Extract the [X, Y] coordinate from the center of the cell holding the provided text.  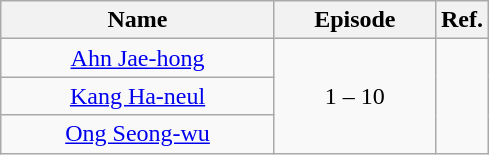
Episode [354, 20]
Ref. [462, 20]
Ahn Jae-hong [138, 58]
Name [138, 20]
1 – 10 [354, 96]
Ong Seong-wu [138, 134]
Kang Ha-neul [138, 96]
